Detect which cell encompasses the target text, then output its (x, y) center coordinate. 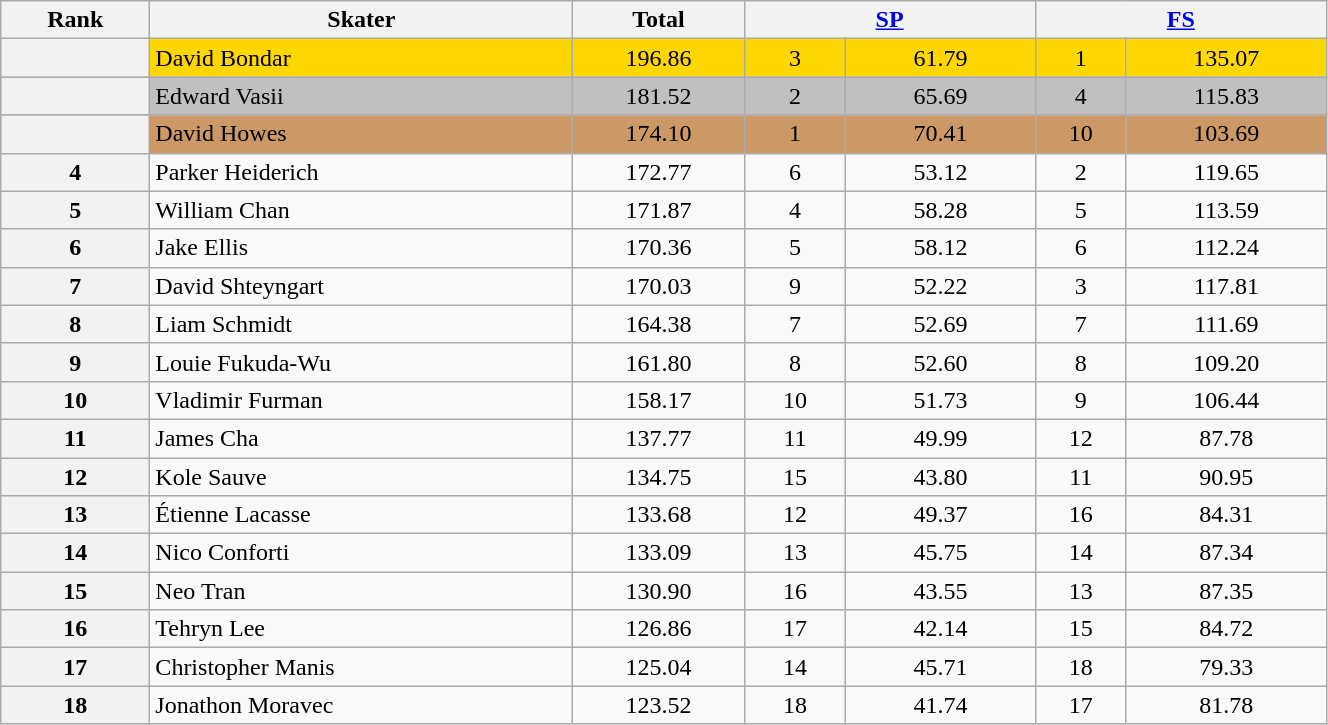
Total (658, 20)
Nico Conforti (362, 553)
52.69 (940, 324)
134.75 (658, 477)
103.69 (1226, 134)
111.69 (1226, 324)
158.17 (658, 400)
171.87 (658, 210)
Edward Vasii (362, 96)
87.78 (1226, 438)
Neo Tran (362, 591)
106.44 (1226, 400)
84.31 (1226, 515)
William Chan (362, 210)
James Cha (362, 438)
181.52 (658, 96)
David Shteyngart (362, 286)
Christopher Manis (362, 667)
113.59 (1226, 210)
49.37 (940, 515)
David Bondar (362, 58)
119.65 (1226, 172)
Jonathon Moravec (362, 705)
172.77 (658, 172)
Vladimir Furman (362, 400)
161.80 (658, 362)
196.86 (658, 58)
87.35 (1226, 591)
79.33 (1226, 667)
Skater (362, 20)
65.69 (940, 96)
174.10 (658, 134)
David Howes (362, 134)
41.74 (940, 705)
Louie Fukuda-Wu (362, 362)
58.28 (940, 210)
43.80 (940, 477)
133.09 (658, 553)
170.36 (658, 248)
87.34 (1226, 553)
117.81 (1226, 286)
164.38 (658, 324)
Tehryn Lee (362, 629)
Rank (76, 20)
70.41 (940, 134)
130.90 (658, 591)
137.77 (658, 438)
126.86 (658, 629)
112.24 (1226, 248)
125.04 (658, 667)
Kole Sauve (362, 477)
115.83 (1226, 96)
123.52 (658, 705)
45.71 (940, 667)
52.22 (940, 286)
61.79 (940, 58)
43.55 (940, 591)
Étienne Lacasse (362, 515)
135.07 (1226, 58)
51.73 (940, 400)
133.68 (658, 515)
109.20 (1226, 362)
90.95 (1226, 477)
42.14 (940, 629)
58.12 (940, 248)
45.75 (940, 553)
SP (890, 20)
84.72 (1226, 629)
53.12 (940, 172)
FS (1180, 20)
81.78 (1226, 705)
49.99 (940, 438)
Parker Heiderich (362, 172)
Liam Schmidt (362, 324)
170.03 (658, 286)
52.60 (940, 362)
Jake Ellis (362, 248)
